Scan for the cell matching the given text and deliver its [x, y] coordinate at center. 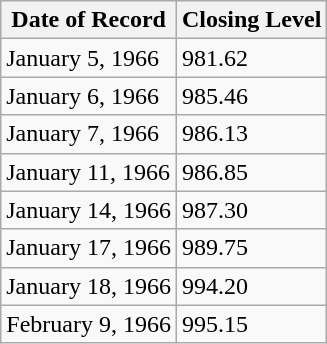
February 9, 1966 [89, 324]
January 17, 1966 [89, 248]
986.13 [251, 134]
995.15 [251, 324]
January 14, 1966 [89, 210]
986.85 [251, 172]
Date of Record [89, 20]
January 5, 1966 [89, 58]
981.62 [251, 58]
994.20 [251, 286]
987.30 [251, 210]
January 18, 1966 [89, 286]
January 7, 1966 [89, 134]
Closing Level [251, 20]
January 6, 1966 [89, 96]
989.75 [251, 248]
985.46 [251, 96]
January 11, 1966 [89, 172]
